Return (X, Y) of the center of cell containing provided text 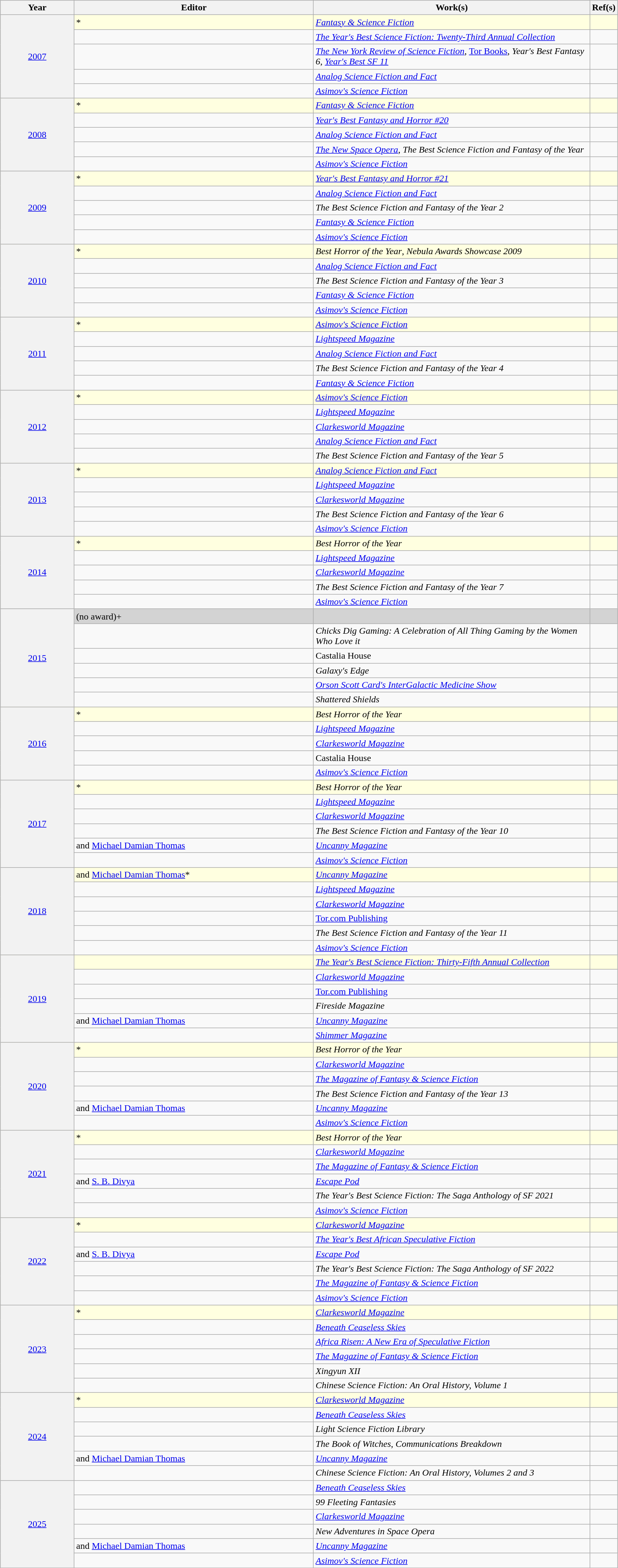
2019 (37, 999)
The Year's Best Science Fiction: Twenty-Third Annual Collection (452, 37)
Work(s) (452, 8)
2018 (37, 911)
2020 (37, 1086)
Year's Best Fantasy and Horror #20 (452, 120)
The Best Science Fiction and Fantasy of the Year 13 (452, 1093)
Orson Scott Card's InterGalactic Medicine Show (452, 685)
Chinese Science Fiction: An Oral History, Volume 1 (452, 1386)
The Best Science Fiction and Fantasy of the Year 5 (452, 456)
The New York Review of Science Fiction, Tor Books, Year's Best Fantasy 6, Year's Best SF 11 (452, 57)
2024 (37, 1437)
The Year's Best Science Fiction: Thirty-Fifth Annual Collection (452, 962)
2010 (37, 281)
The Best Science Fiction and Fantasy of the Year 3 (452, 281)
The Year's Best Science Fiction: The Saga Anthology of SF 2021 (452, 1196)
The Best Science Fiction and Fantasy of the Year 2 (452, 208)
Ref(s) (604, 8)
2017 (37, 823)
2023 (37, 1349)
The Best Science Fiction and Fantasy of the Year 6 (452, 514)
The Best Science Fiction and Fantasy of the Year 4 (452, 368)
2015 (37, 658)
The New Space Opera, The Best Science Fiction and Fantasy of the Year (452, 149)
Editor (194, 8)
2011 (37, 353)
Xingyun XII (452, 1371)
2012 (37, 426)
The Best Science Fiction and Fantasy of the Year 11 (452, 933)
The Book of Witches, Communications Breakdown (452, 1444)
2014 (37, 572)
2008 (37, 135)
99 Fleeting Fantasies (452, 1502)
Year's Best Fantasy and Horror #21 (452, 178)
The Best Science Fiction and Fantasy of the Year 7 (452, 587)
The Best Science Fiction and Fantasy of the Year 10 (452, 831)
Chinese Science Fiction: An Oral History, Volumes 2 and 3 (452, 1473)
2013 (37, 500)
The Year's Best Science Fiction: The Saga Anthology of SF 2022 (452, 1269)
Fireside Magazine (452, 1006)
Africa Risen: A New Era of Speculative Fiction (452, 1341)
2016 (37, 743)
Galaxy's Edge (452, 671)
2009 (37, 207)
2022 (37, 1261)
Chicks Dig Gaming: A Celebration of All Thing Gaming by the Women Who Love it (452, 636)
2007 (37, 57)
2021 (37, 1174)
The Year's Best African Speculative Fiction (452, 1239)
Light Science Fiction Library (452, 1429)
New Adventures in Space Opera (452, 1531)
Year (37, 8)
(no award)+ (194, 616)
2025 (37, 1524)
Best Horror of the Year, Nebula Awards Showcase 2009 (452, 251)
Shattered Shields (452, 700)
and Michael Damian Thomas* (194, 874)
Shimmer Magazine (452, 1035)
